From the cell containing the given text, extract its center point as [x, y] coordinate. 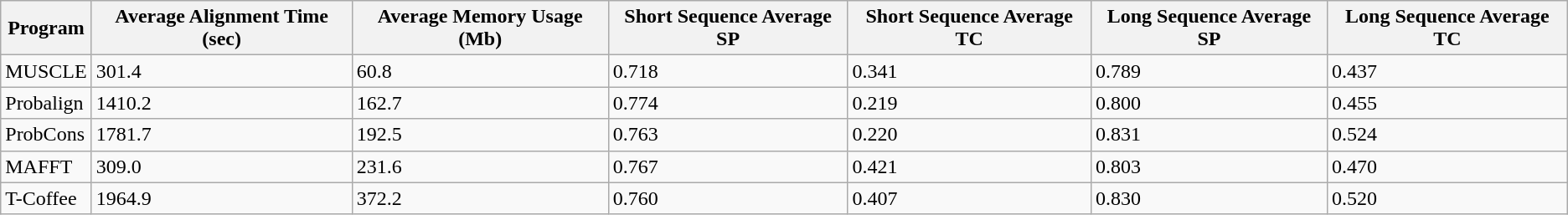
0.407 [970, 198]
0.774 [728, 103]
372.2 [480, 198]
0.803 [1210, 166]
0.470 [1447, 166]
0.831 [1210, 135]
Average Alignment Time (sec) [221, 28]
1964.9 [221, 198]
MAFFT [46, 166]
192.5 [480, 135]
Program [46, 28]
0.421 [970, 166]
1410.2 [221, 103]
0.830 [1210, 198]
0.220 [970, 135]
60.8 [480, 71]
Probalign [46, 103]
301.4 [221, 71]
Average Memory Usage (Mb) [480, 28]
0.767 [728, 166]
0.718 [728, 71]
0.455 [1447, 103]
ProbCons [46, 135]
231.6 [480, 166]
0.219 [970, 103]
0.800 [1210, 103]
Long Sequence Average TC [1447, 28]
1781.7 [221, 135]
0.437 [1447, 71]
T-Coffee [46, 198]
MUSCLE [46, 71]
309.0 [221, 166]
Short Sequence Average SP [728, 28]
0.341 [970, 71]
Short Sequence Average TC [970, 28]
0.789 [1210, 71]
0.520 [1447, 198]
162.7 [480, 103]
0.763 [728, 135]
Long Sequence Average SP [1210, 28]
0.524 [1447, 135]
0.760 [728, 198]
